Pinpoint the cell where the given text exists, returning its (x, y) midpoint coordinate. 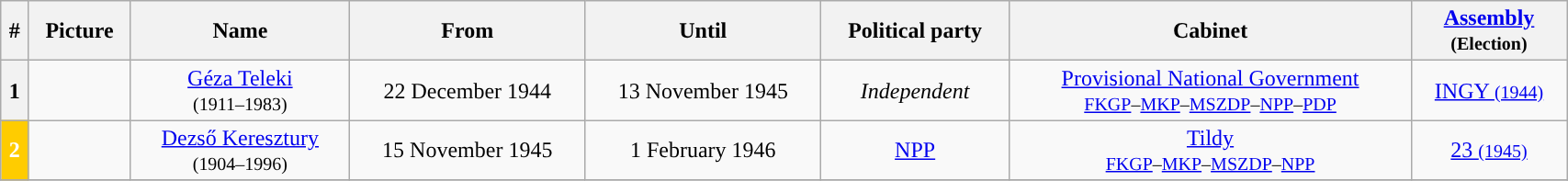
Géza Teleki(1911–1983) (240, 90)
13 November 1945 (704, 90)
23 (1945) (1488, 151)
# (15, 31)
1 (15, 90)
Political party (915, 31)
Until (704, 31)
Assembly(Election) (1488, 31)
Picture (79, 31)
15 November 1945 (467, 151)
Name (240, 31)
2 (15, 151)
TildyFKGP–MKP–MSZDP–NPP (1211, 151)
NPP (915, 151)
22 December 1944 (467, 90)
Provisional National GovernmentFKGP–MKP–MSZDP–NPP–PDP (1211, 90)
From (467, 31)
Cabinet (1211, 31)
1 February 1946 (704, 151)
INGY (1944) (1488, 90)
Independent (915, 90)
Dezső Keresztury(1904–1996) (240, 151)
